Identify which cell holds the provided text, then report its (x, y) central coordinate. 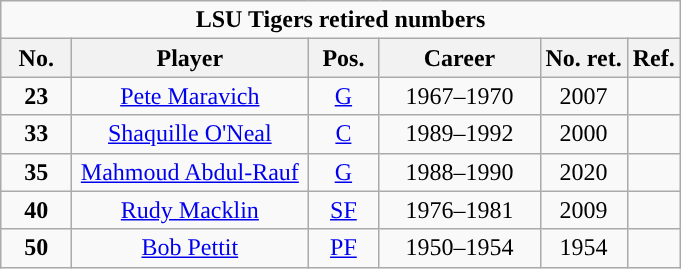
LSU Tigers retired numbers (341, 20)
Pete Maravich (190, 96)
No. ret. (584, 58)
Mahmoud Abdul-Rauf (190, 172)
1967–1970 (460, 96)
Pos. (344, 58)
50 (36, 248)
PF (344, 248)
1976–1981 (460, 210)
1950–1954 (460, 248)
23 (36, 96)
No. (36, 58)
33 (36, 134)
Player (190, 58)
Ref. (654, 58)
35 (36, 172)
Bob Pettit (190, 248)
2020 (584, 172)
SF (344, 210)
Career (460, 58)
C (344, 134)
Rudy Macklin (190, 210)
2007 (584, 96)
2000 (584, 134)
40 (36, 210)
Shaquille O'Neal (190, 134)
1989–1992 (460, 134)
2009 (584, 210)
1954 (584, 248)
1988–1990 (460, 172)
